Output the (x, y) coordinate of the center of the cell containing the given text.  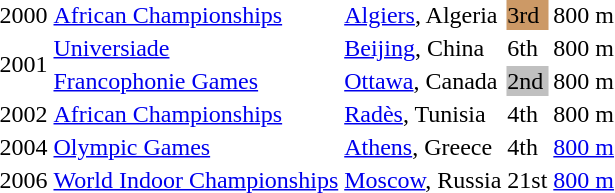
Ottawa, Canada (423, 81)
6th (528, 48)
Francophonie Games (196, 81)
Athens, Greece (423, 147)
Beijing, China (423, 48)
3rd (528, 15)
Radès, Tunisia (423, 114)
Universiade (196, 48)
Olympic Games (196, 147)
2nd (528, 81)
Algiers, Algeria (423, 15)
